Provide the [X, Y] coordinate of the cell's center where the given text is located.  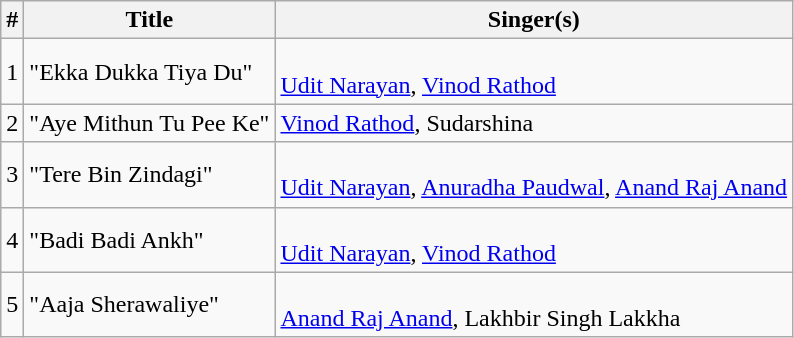
Udit Narayan, Anuradha Paudwal, Anand Raj Anand [534, 174]
Anand Raj Anand, Lakhbir Singh Lakkha [534, 304]
Singer(s) [534, 20]
3 [12, 174]
"Badi Badi Ankh" [150, 240]
Vinod Rathod, Sudarshina [534, 123]
"Aaja Sherawaliye" [150, 304]
1 [12, 72]
2 [12, 123]
4 [12, 240]
"Ekka Dukka Tiya Du" [150, 72]
Title [150, 20]
5 [12, 304]
"Aye Mithun Tu Pee Ke" [150, 123]
"Tere Bin Zindagi" [150, 174]
# [12, 20]
